Output the (x, y) coordinate of the center of the cell containing the given text.  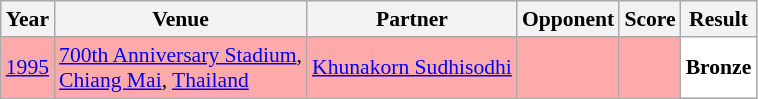
700th Anniversary Stadium, Chiang Mai, Thailand (180, 68)
1995 (28, 68)
Khunakorn Sudhisodhi (412, 68)
Venue (180, 19)
Opponent (568, 19)
Partner (412, 19)
Year (28, 19)
Result (719, 19)
Score (650, 19)
Bronze (719, 68)
